Output the [X, Y] coordinate of the center of the cell containing the given text.  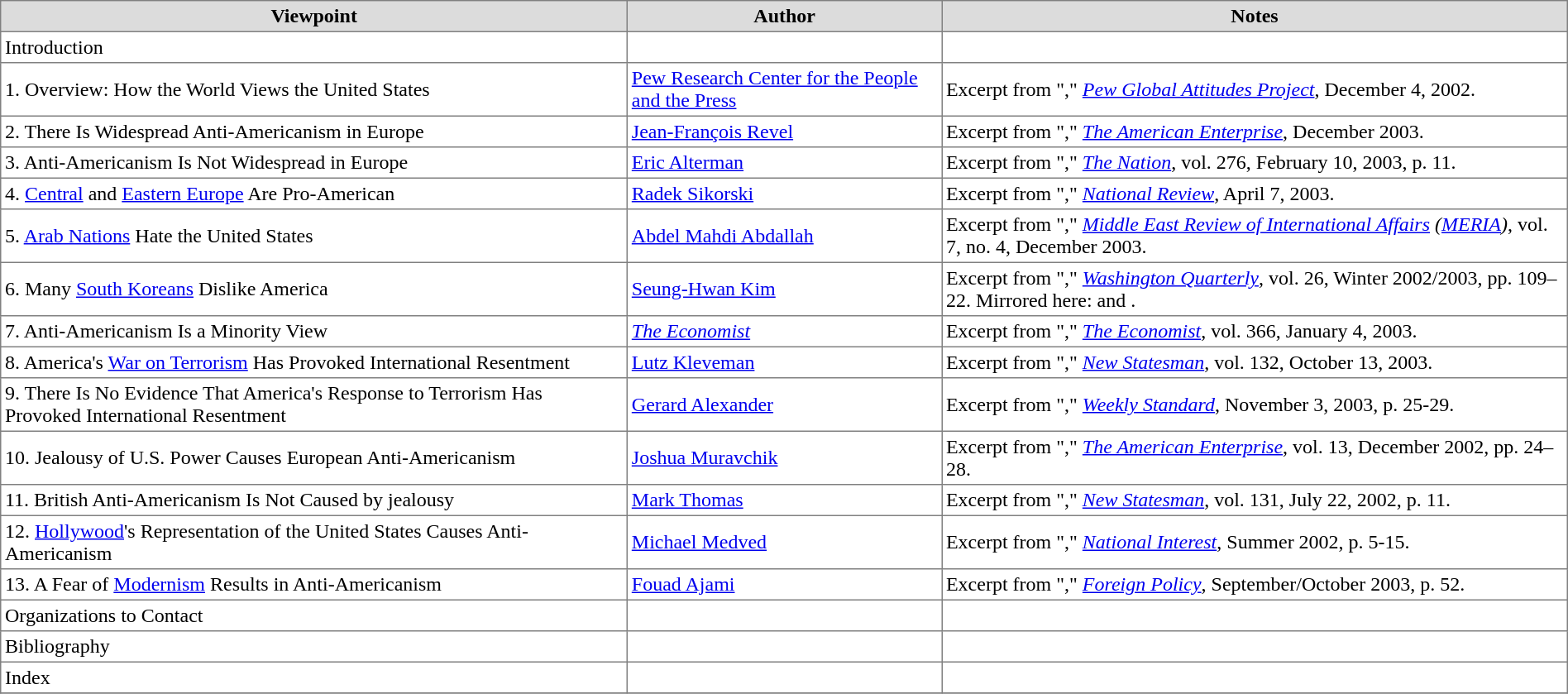
Excerpt from "," The American Enterprise, vol. 13, December 2002, pp. 24–28. [1255, 457]
Jean-François Revel [785, 132]
Excerpt from "," New Statesman, vol. 132, October 13, 2003. [1255, 362]
Excerpt from "," Foreign Policy, September/October 2003, p. 52. [1255, 585]
Organizations to Contact [314, 615]
Bibliography [314, 647]
Excerpt from "," Middle East Review of International Affairs (MERIA), vol. 7, no. 4, December 2003. [1255, 236]
7. Anti-Americanism Is a Minority View [314, 332]
5. Arab Nations Hate the United States [314, 236]
Excerpt from "," National Review, April 7, 2003. [1255, 194]
Gerard Alexander [785, 404]
Eric Alterman [785, 163]
11. British Anti-Americanism Is Not Caused by jealousy [314, 500]
Abdel Mahdi Abdallah [785, 236]
2. There Is Widespread Anti-Americanism in Europe [314, 132]
Excerpt from "," The Nation, vol. 276, February 10, 2003, p. 11. [1255, 163]
Author [785, 17]
Seung-Hwan Kim [785, 289]
3. Anti-Americanism Is Not Widespread in Europe [314, 163]
Mark Thomas [785, 500]
10. Jealousy of U.S. Power Causes European Anti-Americanism [314, 457]
Michael Medved [785, 542]
Excerpt from "," National Interest, Summer 2002, p. 5-15. [1255, 542]
Notes [1255, 17]
9. There Is No Evidence That America's Response to Terrorism Has Provoked International Resentment [314, 404]
The Economist [785, 332]
Excerpt from "," New Statesman, vol. 131, July 22, 2002, p. 11. [1255, 500]
4. Central and Eastern Europe Are Pro-American [314, 194]
Excerpt from "," The Economist, vol. 366, January 4, 2003. [1255, 332]
Viewpoint [314, 17]
Radek Sikorski [785, 194]
Joshua Muravchik [785, 457]
Excerpt from "," Washington Quarterly, vol. 26, Winter 2002/2003, pp. 109–22. Mirrored here: and . [1255, 289]
1. Overview: How the World Views the United States [314, 89]
Introduction [314, 47]
Excerpt from "," Pew Global Attitudes Project, December 4, 2002. [1255, 89]
Fouad Ajami [785, 585]
13. A Fear of Modernism Results in Anti-Americanism [314, 585]
Excerpt from "," The American Enterprise, December 2003. [1255, 132]
Pew Research Center for the People and the Press [785, 89]
8. America's War on Terrorism Has Provoked International Resentment [314, 362]
Lutz Kleveman [785, 362]
12. Hollywood's Representation of the United States Causes Anti-Americanism [314, 542]
Index [314, 677]
Excerpt from "," Weekly Standard, November 3, 2003, p. 25-29. [1255, 404]
6. Many South Koreans Dislike America [314, 289]
